Search for the cell housing the specified text and yield its (x, y) center coordinate. 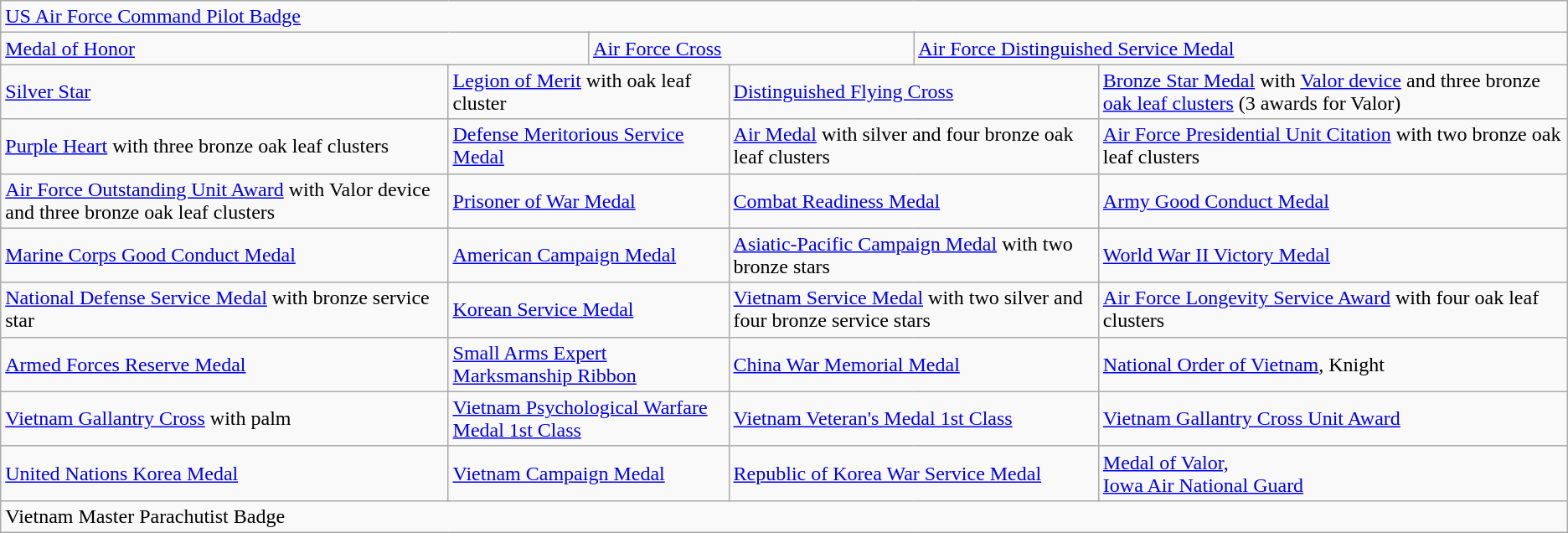
Silver Star (224, 92)
Vietnam Gallantry Cross Unit Award (1333, 419)
Armed Forces Reserve Medal (224, 364)
Prisoner of War Medal (588, 201)
Small Arms Expert Marksmanship Ribbon (588, 364)
United Nations Korea Medal (224, 473)
Air Medal with silver and four bronze oak leaf clusters (913, 146)
Distinguished Flying Cross (913, 92)
American Campaign Medal (588, 255)
Purple Heart with three bronze oak leaf clusters (224, 146)
Air Force Longevity Service Award with four oak leaf clusters (1333, 310)
Air Force Presidential Unit Citation with two bronze oak leaf clusters (1333, 146)
Bronze Star Medal with Valor device and three bronze oak leaf clusters (3 awards for Valor) (1333, 92)
National Order of Vietnam, Knight (1333, 364)
Defense Meritorious Service Medal (588, 146)
Air Force Distinguished Service Medal (1241, 49)
National Defense Service Medal with bronze service star (224, 310)
Vietnam Gallantry Cross with palm (224, 419)
Army Good Conduct Medal (1333, 201)
Vietnam Master Parachutist Badge (784, 516)
Air Force Cross (751, 49)
Vietnam Psychological Warfare Medal 1st Class (588, 419)
Vietnam Campaign Medal (588, 473)
Air Force Outstanding Unit Award with Valor device and three bronze oak leaf clusters (224, 201)
China War Memorial Medal (913, 364)
Asiatic-Pacific Campaign Medal with two bronze stars (913, 255)
Marine Corps Good Conduct Medal (224, 255)
Republic of Korea War Service Medal (913, 473)
Vietnam Service Medal with two silver and four bronze service stars (913, 310)
Medal of Honor (295, 49)
Legion of Merit with oak leaf cluster (588, 92)
Combat Readiness Medal (913, 201)
Vietnam Veteran's Medal 1st Class (913, 419)
US Air Force Command Pilot Badge (784, 17)
Medal of Valor,Iowa Air National Guard (1333, 473)
Korean Service Medal (588, 310)
World War II Victory Medal (1333, 255)
